Search for the cell housing the specified text and yield its [X, Y] center coordinate. 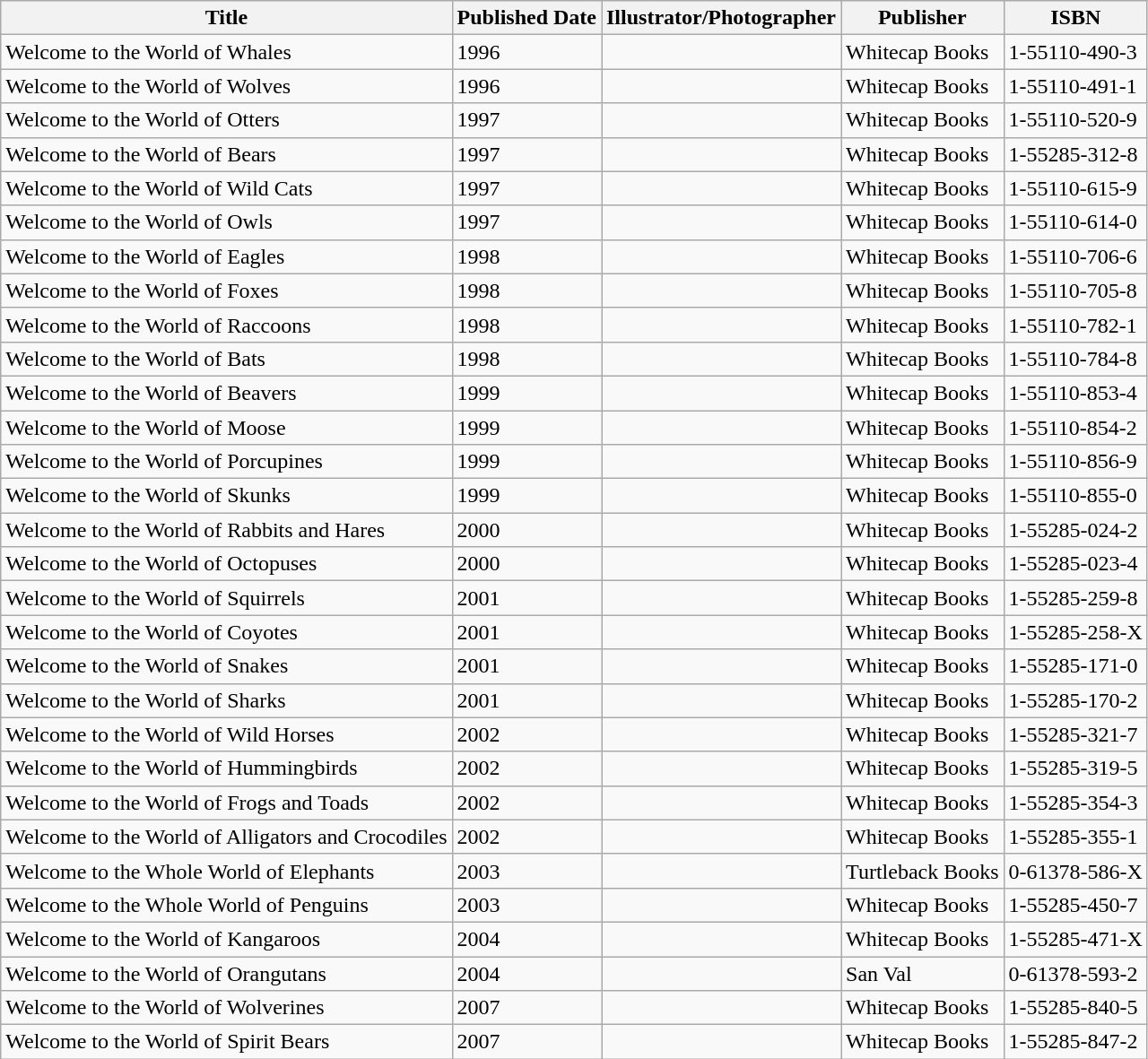
Welcome to the World of Porcupines [226, 462]
1-55285-319-5 [1075, 768]
1-55285-312-8 [1075, 154]
Welcome to the World of Bears [226, 154]
Turtleback Books [923, 871]
0-61378-593-2 [1075, 973]
1-55110-782-1 [1075, 325]
Welcome to the World of Beavers [226, 393]
Welcome to the World of Skunks [226, 496]
Welcome to the World of Owls [226, 222]
Welcome to the World of Sharks [226, 700]
1-55110-855-0 [1075, 496]
Publisher [923, 18]
Welcome to the World of Moose [226, 428]
Welcome to the World of Octopuses [226, 564]
Title [226, 18]
Welcome to the World of Wolves [226, 86]
Welcome to the World of Rabbits and Hares [226, 530]
1-55110-706-6 [1075, 256]
Welcome to the World of Foxes [226, 291]
Welcome to the Whole World of Penguins [226, 905]
Welcome to the Whole World of Elephants [226, 871]
Welcome to the World of Wolverines [226, 1008]
Welcome to the World of Coyotes [226, 632]
San Val [923, 973]
1-55285-258-X [1075, 632]
1-55110-856-9 [1075, 462]
Welcome to the World of Whales [226, 52]
1-55285-471-X [1075, 939]
1-55110-853-4 [1075, 393]
1-55110-614-0 [1075, 222]
1-55110-615-9 [1075, 188]
Welcome to the World of Kangaroos [226, 939]
Welcome to the World of Squirrels [226, 598]
Welcome to the World of Otters [226, 120]
Welcome to the World of Snakes [226, 666]
Welcome to the World of Wild Horses [226, 734]
1-55285-321-7 [1075, 734]
1-55285-024-2 [1075, 530]
1-55110-491-1 [1075, 86]
Welcome to the World of Raccoons [226, 325]
1-55285-023-4 [1075, 564]
Illustrator/Photographer [721, 18]
1-55110-490-3 [1075, 52]
Welcome to the World of Hummingbirds [226, 768]
1-55285-171-0 [1075, 666]
1-55285-354-3 [1075, 803]
1-55110-520-9 [1075, 120]
0-61378-586-X [1075, 871]
Welcome to the World of Alligators and Crocodiles [226, 837]
Welcome to the World of Eagles [226, 256]
1-55285-170-2 [1075, 700]
Welcome to the World of Spirit Bears [226, 1042]
1-55285-355-1 [1075, 837]
1-55110-854-2 [1075, 428]
Published Date [526, 18]
Welcome to the World of Bats [226, 359]
1-55285-847-2 [1075, 1042]
Welcome to the World of Wild Cats [226, 188]
ISBN [1075, 18]
1-55285-259-8 [1075, 598]
1-55285-450-7 [1075, 905]
1-55285-840-5 [1075, 1008]
1-55110-784-8 [1075, 359]
Welcome to the World of Frogs and Toads [226, 803]
1-55110-705-8 [1075, 291]
Welcome to the World of Orangutans [226, 973]
